Scan for the cell matching the given text and deliver its [X, Y] coordinate at center. 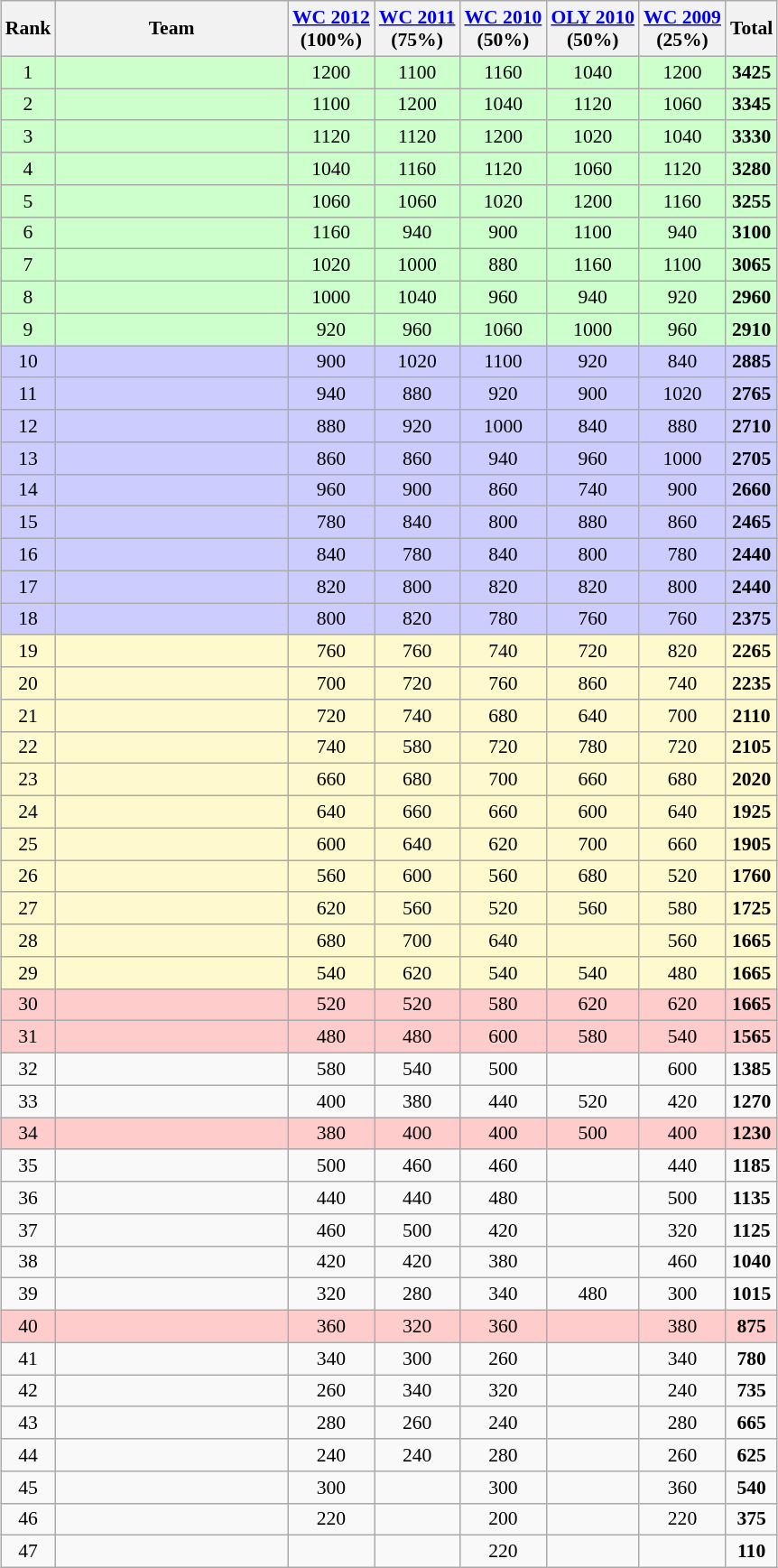
1725 [751, 909]
41 [29, 1359]
1385 [751, 1070]
45 [29, 1488]
2465 [751, 523]
200 [503, 1519]
2960 [751, 298]
18 [29, 619]
WC 2009(25%) [682, 29]
24 [29, 812]
2110 [751, 716]
2 [29, 105]
3 [29, 137]
WC 2010(50%) [503, 29]
Total [751, 29]
19 [29, 652]
30 [29, 1005]
6 [29, 233]
40 [29, 1327]
Team [171, 29]
21 [29, 716]
1270 [751, 1101]
23 [29, 780]
28 [29, 941]
Rank [29, 29]
735 [751, 1391]
10 [29, 362]
5 [29, 201]
2375 [751, 619]
42 [29, 1391]
11 [29, 394]
13 [29, 459]
665 [751, 1424]
2705 [751, 459]
9 [29, 329]
2660 [751, 490]
2710 [751, 426]
3425 [751, 72]
47 [29, 1552]
1 [29, 72]
27 [29, 909]
1565 [751, 1037]
31 [29, 1037]
875 [751, 1327]
33 [29, 1101]
17 [29, 587]
2885 [751, 362]
3100 [751, 233]
WC 2011(75%) [417, 29]
22 [29, 747]
36 [29, 1198]
7 [29, 265]
3330 [751, 137]
3065 [751, 265]
46 [29, 1519]
15 [29, 523]
625 [751, 1455]
OLY 2010(50%) [592, 29]
3255 [751, 201]
110 [751, 1552]
14 [29, 490]
20 [29, 683]
43 [29, 1424]
2265 [751, 652]
3280 [751, 169]
1905 [751, 844]
32 [29, 1070]
1125 [751, 1230]
16 [29, 555]
38 [29, 1262]
1185 [751, 1166]
39 [29, 1294]
4 [29, 169]
34 [29, 1134]
8 [29, 298]
2765 [751, 394]
37 [29, 1230]
2020 [751, 780]
1925 [751, 812]
WC 2012(100%) [331, 29]
2910 [751, 329]
25 [29, 844]
1760 [751, 877]
375 [751, 1519]
26 [29, 877]
3345 [751, 105]
1015 [751, 1294]
35 [29, 1166]
44 [29, 1455]
29 [29, 973]
2235 [751, 683]
1135 [751, 1198]
12 [29, 426]
2105 [751, 747]
1230 [751, 1134]
